Locate the cell with the specified text and output its [X, Y] center coordinate. 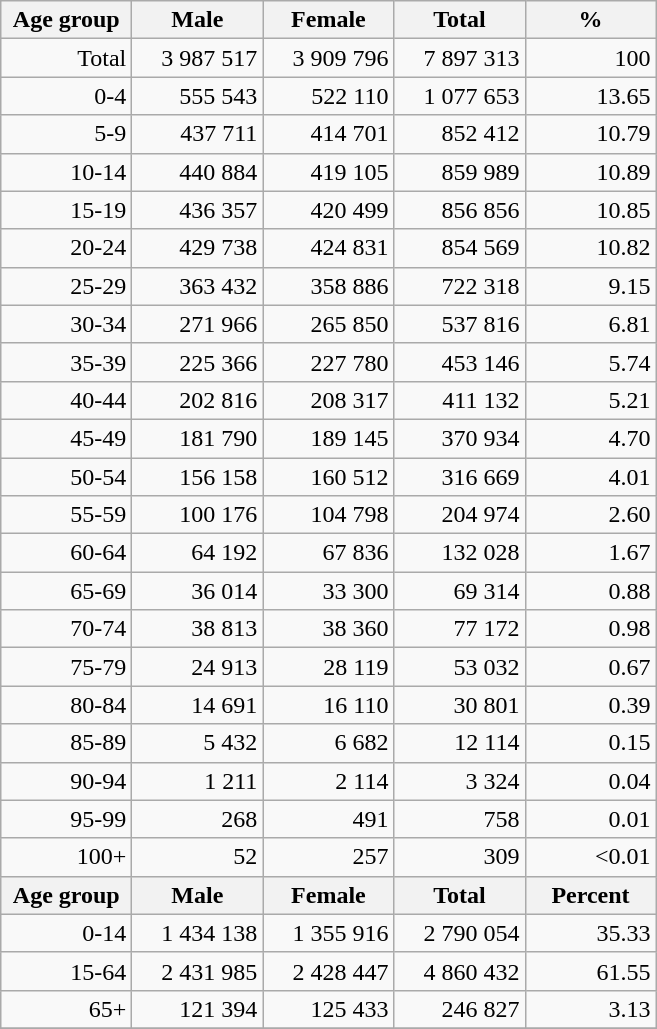
95-99 [66, 819]
1 077 653 [460, 96]
5 432 [198, 743]
0.15 [590, 743]
257 [328, 857]
424 831 [328, 248]
Percent [590, 895]
85-89 [66, 743]
0.98 [590, 629]
10.82 [590, 248]
0.39 [590, 705]
7 897 313 [460, 58]
% [590, 20]
420 499 [328, 210]
69 314 [460, 591]
419 105 [328, 172]
38 360 [328, 629]
227 780 [328, 362]
64 192 [198, 553]
411 132 [460, 400]
2 790 054 [460, 933]
10.85 [590, 210]
537 816 [460, 324]
3 324 [460, 781]
38 813 [198, 629]
60-64 [66, 553]
55-59 [66, 515]
436 357 [198, 210]
6 682 [328, 743]
65-69 [66, 591]
70-74 [66, 629]
6.81 [590, 324]
20-24 [66, 248]
9.15 [590, 286]
50-54 [66, 477]
854 569 [460, 248]
4.01 [590, 477]
53 032 [460, 667]
1 355 916 [328, 933]
0-14 [66, 933]
36 014 [198, 591]
75-79 [66, 667]
440 884 [198, 172]
2 114 [328, 781]
204 974 [460, 515]
67 836 [328, 553]
181 790 [198, 438]
491 [328, 819]
208 317 [328, 400]
15-64 [66, 971]
16 110 [328, 705]
100 176 [198, 515]
4.70 [590, 438]
35.33 [590, 933]
90-94 [66, 781]
104 798 [328, 515]
202 816 [198, 400]
1.67 [590, 553]
5.74 [590, 362]
309 [460, 857]
3 909 796 [328, 58]
859 989 [460, 172]
2 431 985 [198, 971]
271 966 [198, 324]
<0.01 [590, 857]
856 856 [460, 210]
358 886 [328, 286]
121 394 [198, 1009]
3 987 517 [198, 58]
5-9 [66, 134]
363 432 [198, 286]
3.13 [590, 1009]
61.55 [590, 971]
52 [198, 857]
10-14 [66, 172]
100+ [66, 857]
0.01 [590, 819]
80-84 [66, 705]
40-44 [66, 400]
24 913 [198, 667]
160 512 [328, 477]
35-39 [66, 362]
246 827 [460, 1009]
2.60 [590, 515]
437 711 [198, 134]
453 146 [460, 362]
45-49 [66, 438]
13.65 [590, 96]
1 211 [198, 781]
1 434 138 [198, 933]
4 860 432 [460, 971]
370 934 [460, 438]
10.89 [590, 172]
429 738 [198, 248]
414 701 [328, 134]
30-34 [66, 324]
268 [198, 819]
2 428 447 [328, 971]
189 145 [328, 438]
225 366 [198, 362]
14 691 [198, 705]
15-19 [66, 210]
722 318 [460, 286]
100 [590, 58]
30 801 [460, 705]
5.21 [590, 400]
12 114 [460, 743]
77 172 [460, 629]
125 433 [328, 1009]
522 110 [328, 96]
10.79 [590, 134]
33 300 [328, 591]
0-4 [66, 96]
28 119 [328, 667]
852 412 [460, 134]
65+ [66, 1009]
758 [460, 819]
0.67 [590, 667]
132 028 [460, 553]
316 669 [460, 477]
0.88 [590, 591]
156 158 [198, 477]
0.04 [590, 781]
555 543 [198, 96]
25-29 [66, 286]
265 850 [328, 324]
